Return the [X, Y] coordinate for the center point of the cell that contains the specified text.  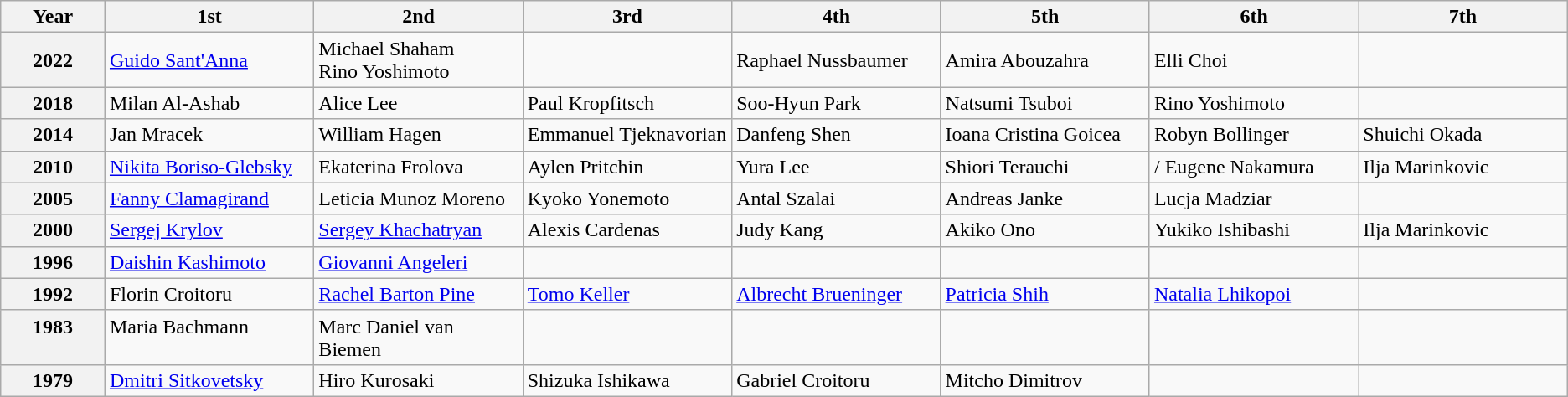
Year [54, 17]
Patricia Shih [1045, 294]
Shizuka Ishikawa [627, 380]
Yura Lee [836, 167]
Florin Croitoru [209, 294]
5th [1045, 17]
Fanny Clamagirand [209, 198]
Raphael Nussbaumer [836, 60]
3rd [627, 17]
2022 [54, 60]
Akiko Ono [1045, 230]
Soo-Hyun Park [836, 103]
1979 [54, 380]
2014 [54, 135]
2010 [54, 167]
1st [209, 17]
Emmanuel Tjeknavorian [627, 135]
Danfeng Shen [836, 135]
Mitcho Dimitrov [1045, 380]
Amira Abouzahra [1045, 60]
Albrecht Brueninger [836, 294]
Marc Daniel van Biemen [419, 337]
6th [1253, 17]
2005 [54, 198]
Lucja Madziar [1253, 198]
Rino Yoshimoto [1253, 103]
Ioana Cristina Goicea [1045, 135]
Milan Al-Ashab [209, 103]
Shiori Terauchi [1045, 167]
Elli Choi [1253, 60]
Paul Kropfitsch [627, 103]
Aylen Pritchin [627, 167]
Judy Kang [836, 230]
Natsumi Tsuboi [1045, 103]
Antal Szalai [836, 198]
Sergej Krylov [209, 230]
Gabriel Croitoru [836, 380]
1983 [54, 337]
William Hagen [419, 135]
Guido Sant'Anna [209, 60]
Tomo Keller [627, 294]
Sergey Khachatryan [419, 230]
1992 [54, 294]
Alice Lee [419, 103]
4th [836, 17]
Daishin Kashimoto [209, 262]
Shuichi Okada [1462, 135]
Michael Shaham Rino Yoshimoto [419, 60]
2000 [54, 230]
Andreas Janke [1045, 198]
/ Eugene Nakamura [1253, 167]
Leticia Munoz Moreno [419, 198]
2018 [54, 103]
Jan Mracek [209, 135]
7th [1462, 17]
Robyn Bollinger [1253, 135]
Ekaterina Frolova [419, 167]
Yukiko Ishibashi [1253, 230]
Alexis Cardenas [627, 230]
Natalia Lhikopoi [1253, 294]
Maria Bachmann [209, 337]
2nd [419, 17]
Hiro Kurosaki [419, 380]
Rachel Barton Pine [419, 294]
Kyoko Yonemoto [627, 198]
1996 [54, 262]
Giovanni Angeleri [419, 262]
Dmitri Sitkovetsky [209, 380]
Nikita Boriso-Glebsky [209, 167]
